Extract the [x, y] coordinate from the center of the cell holding the provided text.  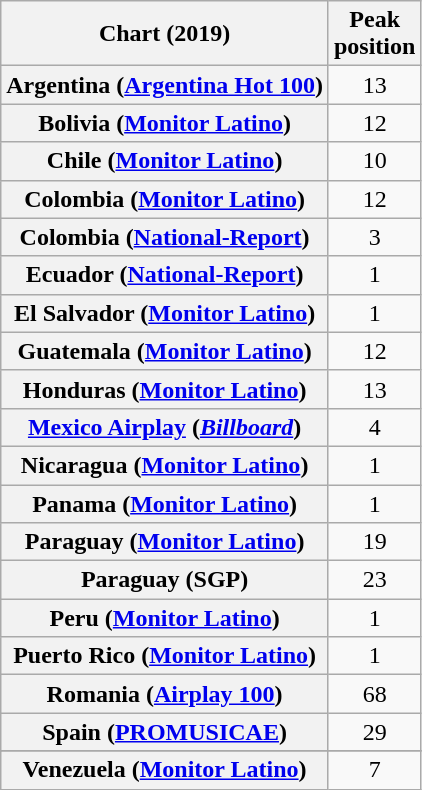
Puerto Rico (Monitor Latino) [165, 656]
29 [374, 732]
El Salvador (Monitor Latino) [165, 313]
19 [374, 542]
Spain (PROMUSICAE) [165, 732]
Honduras (Monitor Latino) [165, 389]
Paraguay (SGP) [165, 580]
Panama (Monitor Latino) [165, 503]
Peakposition [374, 34]
Romania (Airplay 100) [165, 694]
Chile (Monitor Latino) [165, 161]
4 [374, 427]
Bolivia (Monitor Latino) [165, 123]
Colombia (Monitor Latino) [165, 199]
Chart (2019) [165, 34]
Venezuela (Monitor Latino) [165, 770]
Ecuador (National-Report) [165, 275]
68 [374, 694]
23 [374, 580]
7 [374, 770]
3 [374, 237]
Mexico Airplay (Billboard) [165, 427]
Peru (Monitor Latino) [165, 618]
Nicaragua (Monitor Latino) [165, 465]
Argentina (Argentina Hot 100) [165, 85]
Guatemala (Monitor Latino) [165, 351]
Colombia (National-Report) [165, 237]
Paraguay (Monitor Latino) [165, 542]
10 [374, 161]
